Scan for the cell matching the given text and deliver its (X, Y) coordinate at center. 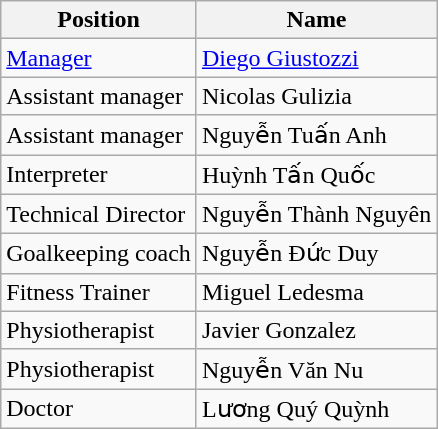
Nicolas Gulizia (316, 96)
Nguyễn Văn Nu (316, 369)
Manager (99, 58)
Huỳnh Tấn Quốc (316, 174)
Diego Giustozzi (316, 58)
Javier Gonzalez (316, 330)
Technical Director (99, 214)
Goalkeeping coach (99, 254)
Position (99, 20)
Doctor (99, 409)
Nguyễn Tuấn Anh (316, 135)
Lương Quý Quỳnh (316, 409)
Miguel Ledesma (316, 292)
Name (316, 20)
Interpreter (99, 174)
Nguyễn Đức Duy (316, 254)
Fitness Trainer (99, 292)
Nguyễn Thành Nguyên (316, 214)
